For the text-containing cell, return its midpoint in (x, y) coordinate format. 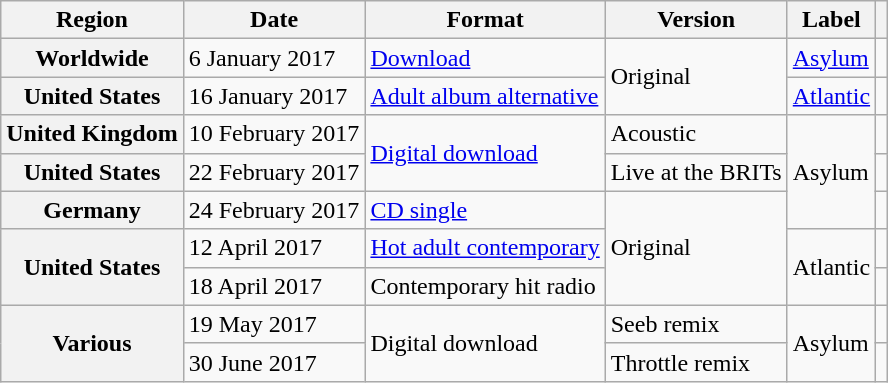
24 February 2017 (274, 210)
Region (92, 20)
Adult album alternative (485, 96)
22 February 2017 (274, 172)
18 April 2017 (274, 286)
Contemporary hit radio (485, 286)
Seeb remix (696, 324)
Live at the BRITs (696, 172)
Date (274, 20)
Version (696, 20)
19 May 2017 (274, 324)
16 January 2017 (274, 96)
10 February 2017 (274, 134)
Hot adult contemporary (485, 248)
12 April 2017 (274, 248)
Format (485, 20)
Label (831, 20)
Download (485, 58)
Various (92, 343)
Acoustic (696, 134)
CD single (485, 210)
United Kingdom (92, 134)
30 June 2017 (274, 362)
Germany (92, 210)
Worldwide (92, 58)
6 January 2017 (274, 58)
Throttle remix (696, 362)
